Pinpoint the cell where the given text exists, returning its (X, Y) midpoint coordinate. 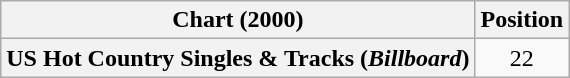
Chart (2000) (238, 20)
22 (522, 58)
US Hot Country Singles & Tracks (Billboard) (238, 58)
Position (522, 20)
